Detect which cell encompasses the target text, then output its [X, Y] center coordinate. 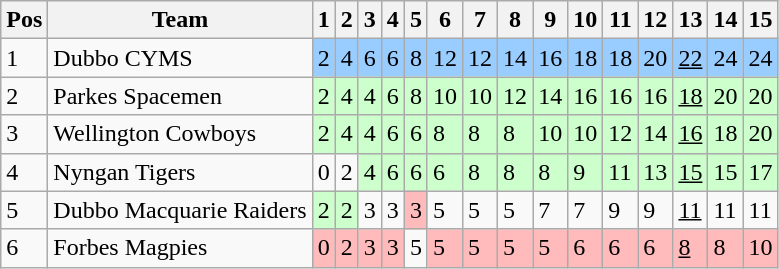
Dubbo CYMS [180, 58]
Team [180, 20]
Parkes Spacemen [180, 96]
Pos [24, 20]
17 [760, 172]
Wellington Cowboys [180, 134]
22 [690, 58]
Nyngan Tigers [180, 172]
Dubbo Macquarie Raiders [180, 210]
Forbes Magpies [180, 248]
